Locate the cell with the specified text and output its (x, y) center coordinate. 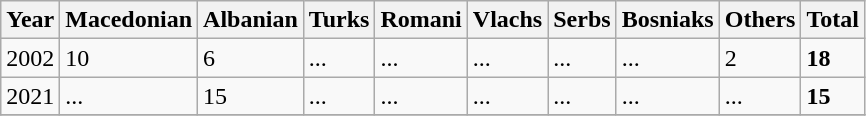
Serbs (582, 20)
Macedonian (129, 20)
Total (833, 20)
Bosniaks (668, 20)
Albanian (251, 20)
Romani (421, 20)
Vlachs (507, 20)
10 (129, 58)
6 (251, 58)
18 (833, 58)
Others (760, 20)
2002 (30, 58)
Year (30, 20)
2 (760, 58)
Turks (339, 20)
2021 (30, 96)
